Output the [x, y] coordinate of the center of the cell containing the given text.  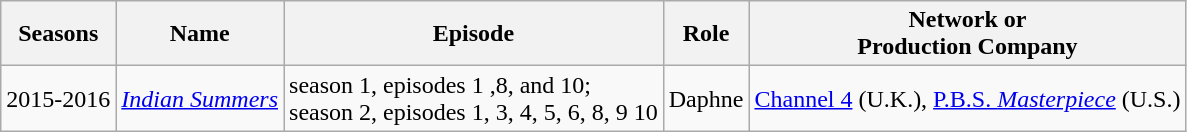
Indian Summers [200, 98]
Channel 4 (U.K.), P.B.S. Masterpiece (U.S.) [968, 98]
Episode [474, 34]
Seasons [58, 34]
2015-2016 [58, 98]
season 1, episodes 1 ,8, and 10;season 2, episodes 1, 3, 4, 5, 6, 8, 9 10 [474, 98]
Daphne [706, 98]
Role [706, 34]
Name [200, 34]
Network orProduction Company [968, 34]
